Output the (x, y) coordinate of the center of the cell containing the given text.  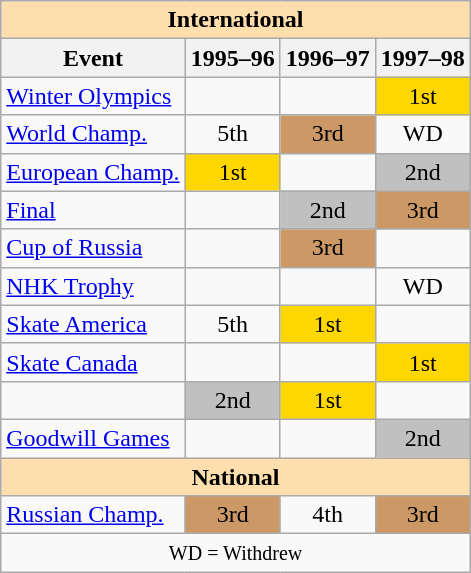
4th (328, 515)
Skate America (93, 324)
Cup of Russia (93, 248)
Russian Champ. (93, 515)
1995–96 (232, 58)
NHK Trophy (93, 286)
1996–97 (328, 58)
Winter Olympics (93, 96)
National (236, 477)
Skate Canada (93, 362)
WD = Withdrew (236, 553)
International (236, 20)
World Champ. (93, 134)
Goodwill Games (93, 438)
1997–98 (422, 58)
Event (93, 58)
Final (93, 210)
European Champ. (93, 172)
